Capture the cell that displays the provided text and extract its [X, Y] central coordinate. 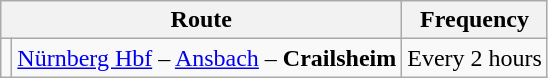
Route [202, 20]
Every 2 hours [475, 58]
Frequency [475, 20]
Nürnberg Hbf – Ansbach – Crailsheim [207, 58]
